Find where the given text appears and provide that cell's center as [X, Y] coordinate. 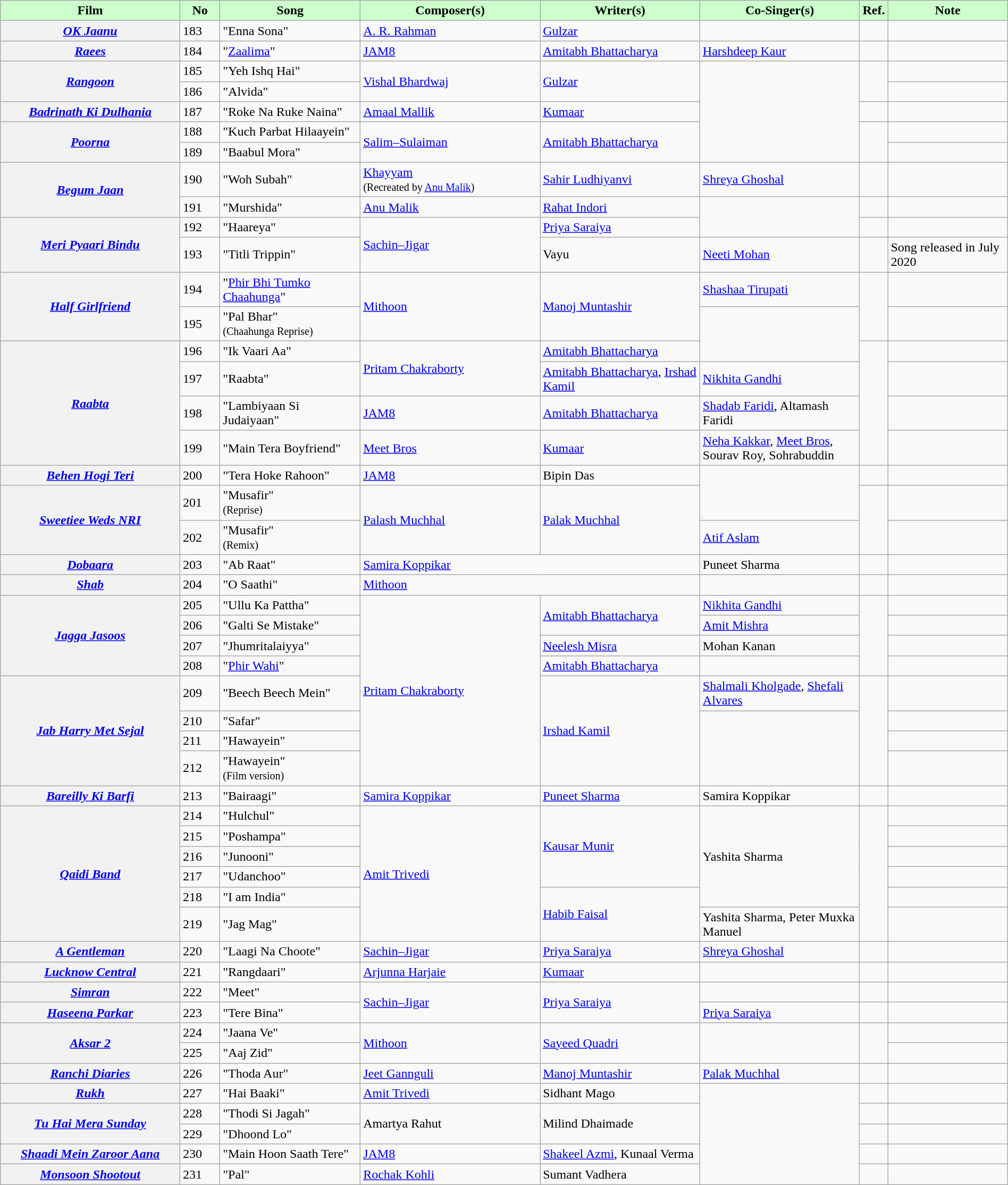
Bipin Das [620, 475]
"Junooni" [290, 856]
220 [200, 952]
"Phir Bhi Tumko Chaahunga" [290, 289]
"O Saathi" [290, 585]
Haseena Parkar [90, 1012]
192 [200, 227]
216 [200, 856]
Habib Faisal [620, 914]
"Hawayein" [290, 741]
Jeet Gannguli [450, 1073]
203 [200, 565]
"Beech Beech Mein" [290, 693]
197 [200, 379]
"Jaana Ve" [290, 1032]
Lucknow Central [90, 972]
Khayyam(Recreated by Anu Malik) [450, 180]
Shadab Faridi, Altamash Faridi [779, 414]
Shaadi Mein Zaroor Aana [90, 1154]
Shab [90, 585]
"Yeh Ishq Hai" [290, 71]
Harshdeep Kaur [779, 51]
"Pal Bhar"(Chaahunga Reprise) [290, 324]
209 [200, 693]
"Raabta" [290, 379]
Ref. [874, 11]
195 [200, 324]
Simran [90, 992]
196 [200, 351]
Salim–Sulaiman [450, 142]
"Safar" [290, 720]
Note [947, 11]
224 [200, 1032]
"Ik Vaari Aa" [290, 351]
200 [200, 475]
Ranchi Diaries [90, 1073]
Dobaara [90, 565]
Half Girlfriend [90, 307]
Bareilly Ki Barfi [90, 796]
"Kuch Parbat Hilaayein" [290, 132]
"Thoda Aur" [290, 1073]
Meri Pyaari Bindu [90, 245]
206 [200, 625]
226 [200, 1073]
Song [290, 11]
Monsoon Shootout [90, 1174]
Irshad Kamil [620, 730]
Begum Jaan [90, 189]
Badrinath Ki Dulhania [90, 112]
204 [200, 585]
Rangoon [90, 81]
Milind Dhaimade [620, 1124]
223 [200, 1012]
198 [200, 414]
Poorna [90, 142]
Writer(s) [620, 11]
208 [200, 666]
199 [200, 448]
190 [200, 180]
Vayu [620, 254]
Aksar 2 [90, 1043]
225 [200, 1053]
No [200, 11]
"Aaj Zid" [290, 1053]
"Pal" [290, 1174]
217 [200, 877]
Arjunna Harjaie [450, 972]
Composer(s) [450, 11]
Mohan Kanan [779, 645]
222 [200, 992]
201 [200, 503]
Neelesh Misra [620, 645]
231 [200, 1174]
Neeti Mohan [779, 254]
"Murshida" [290, 207]
Rukh [90, 1094]
213 [200, 796]
Shalmali Kholgade, Shefali Alvares [779, 693]
"Tera Hoke Rahoon" [290, 475]
Sidhant Mago [620, 1094]
"Ab Raat" [290, 565]
Shashaa Tirupati [779, 289]
229 [200, 1134]
"Titli Trippin" [290, 254]
202 [200, 537]
"Zaalima" [290, 51]
Atif Aslam [779, 537]
219 [200, 924]
193 [200, 254]
Amitabh Bhattacharya, Irshad Kamil [620, 379]
Vishal Bhardwaj [450, 81]
"Enna Sona" [290, 31]
Raees [90, 51]
205 [200, 605]
221 [200, 972]
189 [200, 152]
Sahir Ludhiyanvi [620, 180]
211 [200, 741]
"Bairaagi" [290, 796]
OK Jaanu [90, 31]
Behen Hogi Teri [90, 475]
"Musafir"(Reprise) [290, 503]
"Main Tera Boyfriend" [290, 448]
214 [200, 816]
Amit Mishra [779, 625]
Yashita Sharma [779, 856]
"Lambiyaan Si Judaiyaan" [290, 414]
"Woh Subah" [290, 180]
Jagga Jasoos [90, 635]
Meet Bros [450, 448]
Song released in July 2020 [947, 254]
"Hai Baaki" [290, 1094]
"Jhumritalaiyya" [290, 645]
227 [200, 1094]
"I am India" [290, 897]
Sumant Vadhera [620, 1174]
"Hawayein"(Film version) [290, 769]
Rahat Indori [620, 207]
"Musafir"(Remix) [290, 537]
Palash Muchhal [450, 520]
Jab Harry Met Sejal [90, 730]
Qaidi Band [90, 874]
210 [200, 720]
215 [200, 836]
"Thodi Si Jagah" [290, 1114]
Sayeed Quadri [620, 1043]
Anu Malik [450, 207]
"Phir Wahi" [290, 666]
218 [200, 897]
228 [200, 1114]
Neha Kakkar, Meet Bros, Sourav Roy, Sohrabuddin [779, 448]
188 [200, 132]
"Laagi Na Choote" [290, 952]
230 [200, 1154]
"Baabul Mora" [290, 152]
194 [200, 289]
"Haareya" [290, 227]
Rochak Kohli [450, 1174]
Yashita Sharma, Peter Muxka Manuel [779, 924]
Kausar Munir [620, 846]
207 [200, 645]
"Rangdaari" [290, 972]
"Meet" [290, 992]
"Ullu Ka Pattha" [290, 605]
191 [200, 207]
"Alvida" [290, 91]
Raabta [90, 403]
"Udanchoo" [290, 877]
185 [200, 71]
Tu Hai Mera Sunday [90, 1124]
"Hulchul" [290, 816]
Sweetiee Weds NRI [90, 520]
"Main Hoon Saath Tere" [290, 1154]
Co-Singer(s) [779, 11]
Amaal Mallik [450, 112]
Shakeel Azmi, Kunaal Verma [620, 1154]
A. R. Rahman [450, 31]
212 [200, 769]
186 [200, 91]
Amartya Rahut [450, 1124]
183 [200, 31]
"Roke Na Ruke Naina" [290, 112]
"Galti Se Mistake" [290, 625]
"Tere Bina" [290, 1012]
Film [90, 11]
A Gentleman [90, 952]
187 [200, 112]
"Dhoond Lo" [290, 1134]
"Jag Mag" [290, 924]
"Poshampa" [290, 836]
184 [200, 51]
